Scan for the cell matching the given text and deliver its (X, Y) coordinate at center. 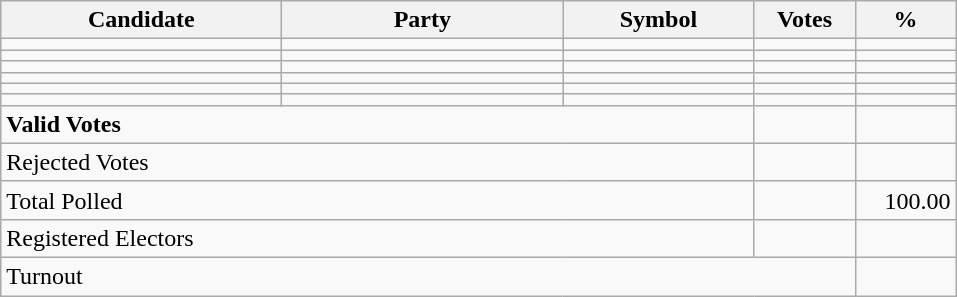
% (906, 20)
Votes (804, 20)
Symbol (658, 20)
Valid Votes (378, 124)
Rejected Votes (378, 162)
Candidate (142, 20)
Registered Electors (378, 238)
Turnout (428, 276)
100.00 (906, 200)
Party (422, 20)
Total Polled (378, 200)
